Output the [x, y] coordinate of the center of the cell containing the given text.  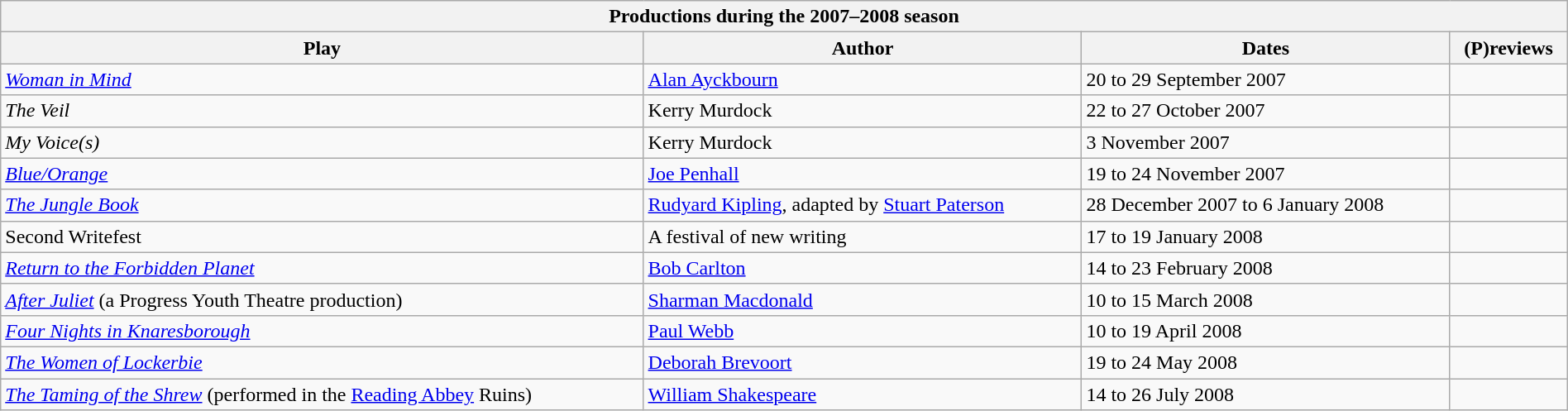
28 December 2007 to 6 January 2008 [1265, 205]
Joe Penhall [863, 174]
10 to 15 March 2008 [1265, 299]
10 to 19 April 2008 [1265, 331]
Second Writefest [323, 237]
14 to 26 July 2008 [1265, 394]
A festival of new writing [863, 237]
After Juliet (a Progress Youth Theatre production) [323, 299]
My Voice(s) [323, 142]
22 to 27 October 2007 [1265, 111]
Sharman Macdonald [863, 299]
Blue/Orange [323, 174]
Dates [1265, 48]
17 to 19 January 2008 [1265, 237]
The Women of Lockerbie [323, 362]
Author [863, 48]
20 to 29 September 2007 [1265, 79]
The Taming of the Shrew (performed in the Reading Abbey Ruins) [323, 394]
Bob Carlton [863, 268]
Paul Webb [863, 331]
The Jungle Book [323, 205]
Deborah Brevoort [863, 362]
3 November 2007 [1265, 142]
Woman in Mind [323, 79]
Alan Ayckbourn [863, 79]
Rudyard Kipling, adapted by Stuart Paterson [863, 205]
William Shakespeare [863, 394]
(P)reviews [1508, 48]
19 to 24 May 2008 [1265, 362]
19 to 24 November 2007 [1265, 174]
14 to 23 February 2008 [1265, 268]
Return to the Forbidden Planet [323, 268]
Play [323, 48]
Four Nights in Knaresborough [323, 331]
The Veil [323, 111]
Productions during the 2007–2008 season [784, 17]
